Pinpoint the cell where the given text exists, returning its (X, Y) midpoint coordinate. 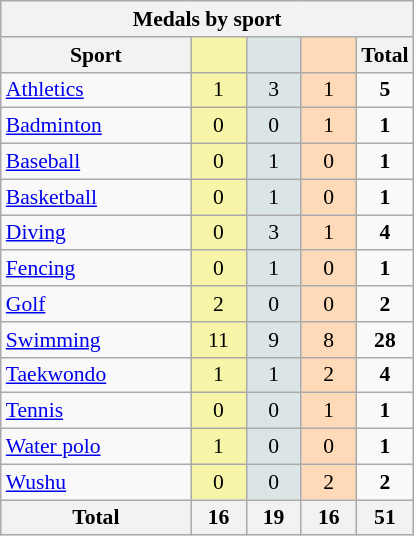
11 (218, 340)
8 (328, 340)
28 (384, 340)
Tennis (96, 411)
Baseball (96, 162)
19 (274, 518)
Medals by sport (208, 19)
Golf (96, 304)
9 (274, 340)
5 (384, 90)
Athletics (96, 90)
Badminton (96, 126)
Taekwondo (96, 375)
Swimming (96, 340)
Sport (96, 55)
Fencing (96, 269)
51 (384, 518)
Wushu (96, 482)
Diving (96, 233)
Water polo (96, 447)
Basketball (96, 197)
